Search for the cell housing the specified text and yield its [x, y] center coordinate. 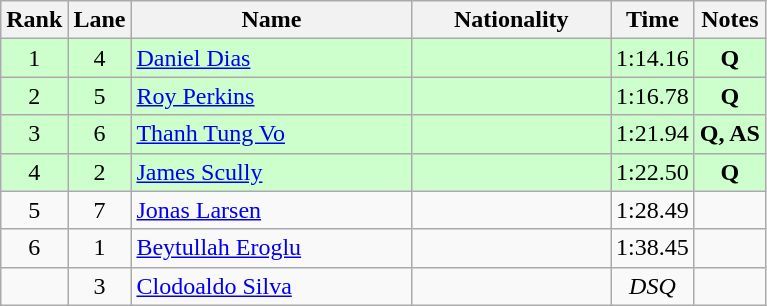
DSQ [653, 286]
James Scully [272, 172]
Notes [730, 20]
7 [100, 210]
Clodoaldo Silva [272, 286]
1:21.94 [653, 134]
Daniel Dias [272, 58]
Jonas Larsen [272, 210]
1:38.45 [653, 248]
Thanh Tung Vo [272, 134]
1:16.78 [653, 96]
1:14.16 [653, 58]
Rank [34, 20]
Roy Perkins [272, 96]
Beytullah Eroglu [272, 248]
Time [653, 20]
Name [272, 20]
Q, AS [730, 134]
Lane [100, 20]
Nationality [512, 20]
1:28.49 [653, 210]
1:22.50 [653, 172]
